Identify which cell holds the provided text, then report its [X, Y] central coordinate. 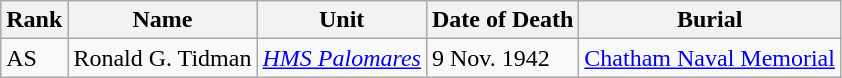
HMS Palomares [342, 58]
Date of Death [502, 20]
Chatham Naval Memorial [710, 58]
Name [162, 20]
AS [34, 58]
Rank [34, 20]
Ronald G. Tidman [162, 58]
9 Nov. 1942 [502, 58]
Unit [342, 20]
Burial [710, 20]
